Identify which cell holds the provided text, then report its (X, Y) central coordinate. 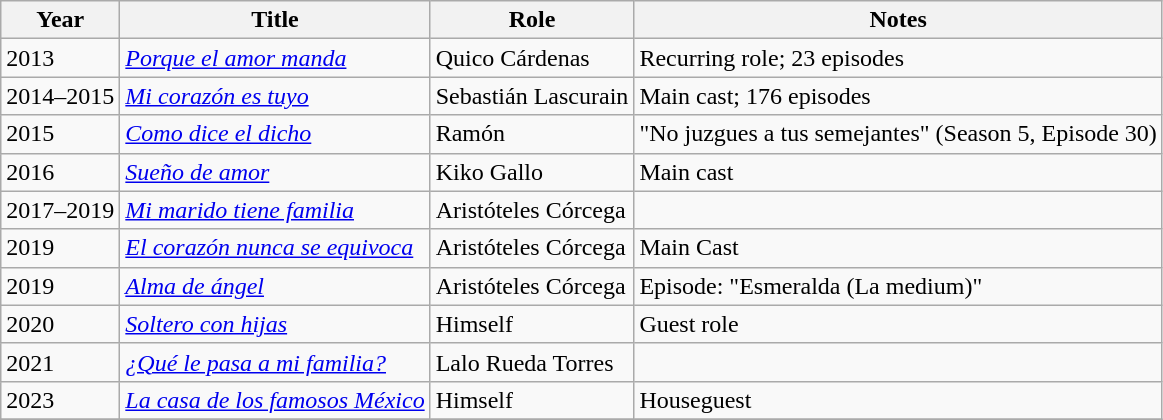
"No juzgues a tus semejantes" (Season 5, Episode 30) (898, 134)
Quico Cárdenas (532, 58)
2014–2015 (60, 96)
Como dice el dicho (275, 134)
Main cast (898, 172)
2017–2019 (60, 210)
Year (60, 20)
¿Qué le pasa a mi familia? (275, 362)
La casa de los famosos México (275, 400)
Soltero con hijas (275, 324)
2016 (60, 172)
Episode: "Esmeralda (La medium)" (898, 286)
Guest role (898, 324)
Role (532, 20)
Mi marido tiene familia (275, 210)
Notes (898, 20)
2013 (60, 58)
Alma de ángel (275, 286)
Porque el amor manda (275, 58)
Lalo Rueda Torres (532, 362)
Main Cast (898, 248)
Sueño de amor (275, 172)
2021 (60, 362)
2020 (60, 324)
Kiko Gallo (532, 172)
Sebastián Lascurain (532, 96)
Houseguest (898, 400)
Mi corazón es tuyo (275, 96)
Main cast; 176 episodes (898, 96)
Recurring role; 23 episodes (898, 58)
Title (275, 20)
El corazón nunca se equivoca (275, 248)
2023 (60, 400)
2015 (60, 134)
Ramón (532, 134)
